Scan for the cell matching the given text and deliver its (x, y) coordinate at center. 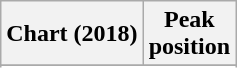
Peakposition (189, 34)
Chart (2018) (72, 34)
